Return the (X, Y) coordinate for the center point of the cell that contains the specified text.  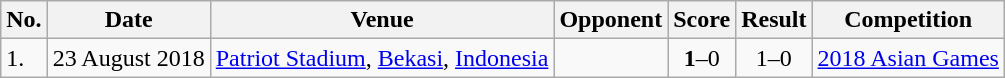
Venue (382, 20)
Competition (908, 20)
Date (128, 20)
2018 Asian Games (908, 58)
No. (24, 20)
23 August 2018 (128, 58)
Score (702, 20)
Patriot Stadium, Bekasi, Indonesia (382, 58)
1. (24, 58)
Opponent (611, 20)
Result (774, 20)
